Detect which cell encompasses the target text, then output its [X, Y] center coordinate. 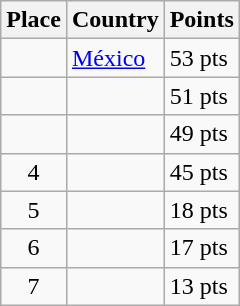
5 [34, 210]
Place [34, 20]
49 pts [202, 134]
Points [202, 20]
18 pts [202, 210]
México [115, 58]
51 pts [202, 96]
Country [115, 20]
45 pts [202, 172]
6 [34, 248]
13 pts [202, 286]
17 pts [202, 248]
53 pts [202, 58]
4 [34, 172]
7 [34, 286]
